Return the [x, y] coordinate for the center point of the cell that contains the specified text.  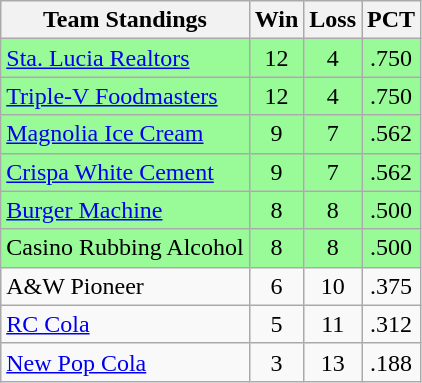
Team Standings [125, 20]
RC Cola [125, 324]
.312 [392, 324]
New Pop Cola [125, 362]
Burger Machine [125, 210]
Triple-V Foodmasters [125, 96]
Win [276, 20]
11 [333, 324]
13 [333, 362]
Magnolia Ice Cream [125, 134]
Casino Rubbing Alcohol [125, 248]
PCT [392, 20]
6 [276, 286]
Crispa White Cement [125, 172]
5 [276, 324]
.375 [392, 286]
Sta. Lucia Realtors [125, 58]
3 [276, 362]
10 [333, 286]
.188 [392, 362]
A&W Pioneer [125, 286]
Loss [333, 20]
